Detect which cell encompasses the target text, then output its (x, y) center coordinate. 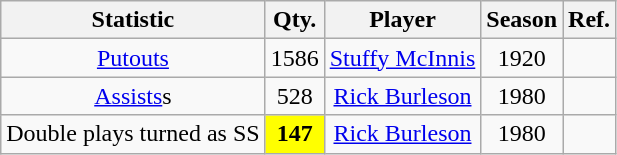
Season (522, 20)
1920 (522, 58)
1586 (294, 58)
Stuffy McInnis (402, 58)
Player (402, 20)
Putouts (133, 58)
Ref. (590, 20)
147 (294, 134)
Assistss (133, 96)
Qty. (294, 20)
Double plays turned as SS (133, 134)
528 (294, 96)
Statistic (133, 20)
